Output the [X, Y] coordinate of the center of the cell containing the given text.  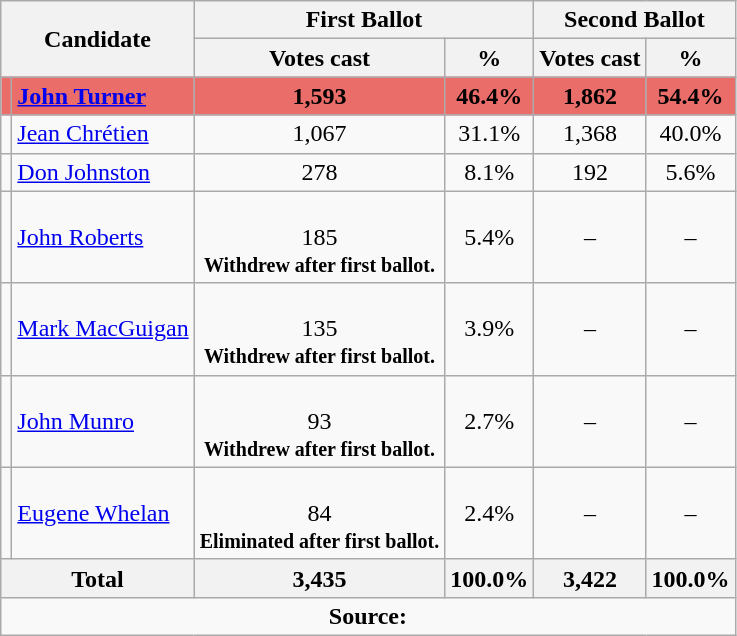
Mark MacGuigan [103, 329]
1,862 [590, 96]
5.6% [690, 172]
46.4% [490, 96]
Second Ballot [634, 20]
54.4% [690, 96]
Jean Chrétien [103, 134]
John Turner [103, 96]
278 [320, 172]
2.4% [490, 513]
Candidate [98, 39]
5.4% [490, 237]
John Munro [103, 421]
First Ballot [364, 20]
135Withdrew after first ballot. [320, 329]
31.1% [490, 134]
93Withdrew after first ballot. [320, 421]
3,435 [320, 578]
1,067 [320, 134]
3.9% [490, 329]
192 [590, 172]
40.0% [690, 134]
185Withdrew after first ballot. [320, 237]
1,368 [590, 134]
8.1% [490, 172]
Don Johnston [103, 172]
1,593 [320, 96]
Eugene Whelan [103, 513]
3,422 [590, 578]
84Eliminated after first ballot. [320, 513]
Source: [368, 616]
2.7% [490, 421]
Total [98, 578]
John Roberts [103, 237]
